Search for the cell housing the specified text and yield its (x, y) center coordinate. 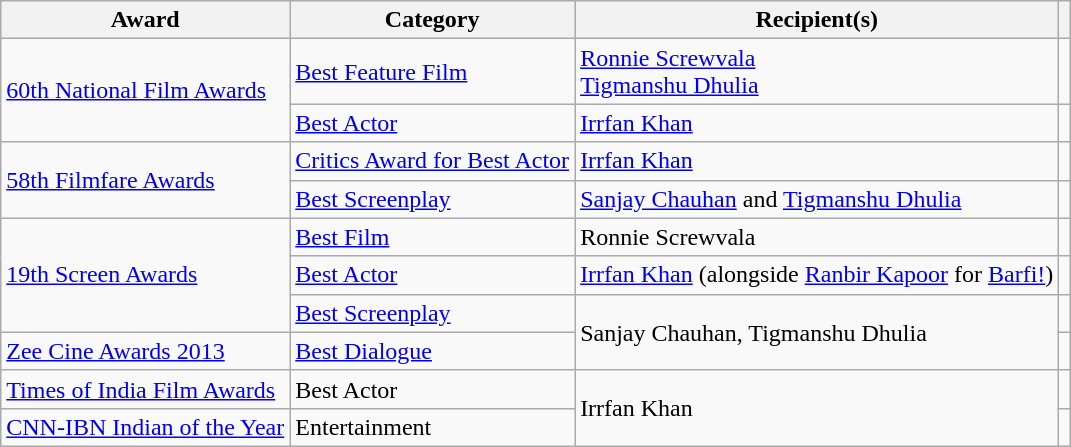
60th National Film Awards (146, 90)
Best Dialogue (432, 351)
Category (432, 20)
Entertainment (432, 427)
Recipient(s) (817, 20)
CNN-IBN Indian of the Year (146, 427)
58th Filmfare Awards (146, 180)
19th Screen Awards (146, 275)
Zee Cine Awards 2013 (146, 351)
Ronnie Screwvala Tigmanshu Dhulia (817, 72)
Critics Award for Best Actor (432, 161)
Times of India Film Awards (146, 389)
Award (146, 20)
Best Feature Film (432, 72)
Irrfan Khan (alongside Ranbir Kapoor for Barfi!) (817, 275)
Sanjay Chauhan, Tigmanshu Dhulia (817, 332)
Sanjay Chauhan and Tigmanshu Dhulia (817, 199)
Ronnie Screwvala (817, 237)
Best Film (432, 237)
